Capture the cell that displays the provided text and extract its [X, Y] central coordinate. 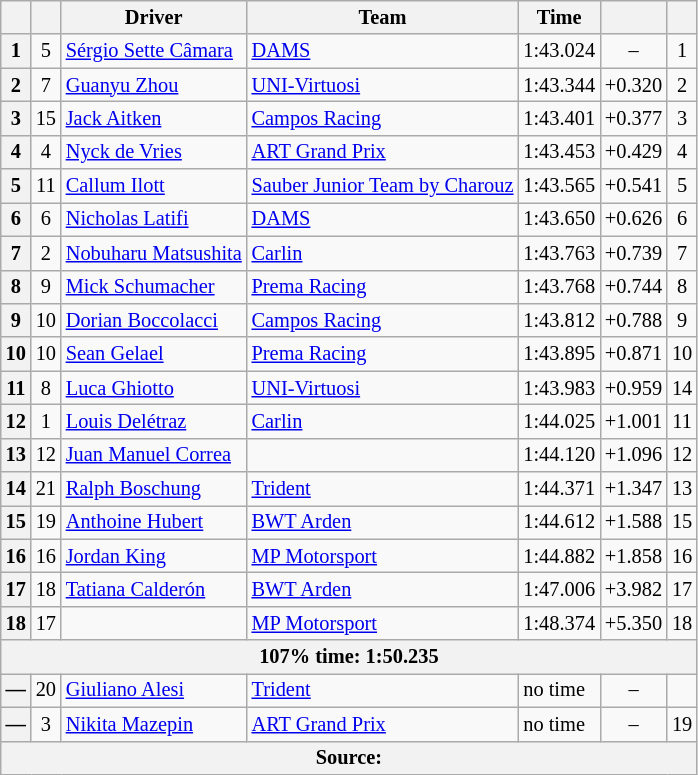
+0.541 [634, 186]
1:48.374 [559, 623]
21 [46, 489]
+1.858 [634, 556]
+0.744 [634, 287]
Nyck de Vries [154, 152]
Luca Ghiotto [154, 388]
1:43.650 [559, 219]
Ralph Boschung [154, 489]
1:44.371 [559, 489]
1:44.612 [559, 522]
Driver [154, 17]
+0.739 [634, 253]
+1.096 [634, 455]
Source: [349, 758]
1:43.768 [559, 287]
Dorian Boccolacci [154, 320]
1:43.763 [559, 253]
Giuliano Alesi [154, 690]
+0.626 [634, 219]
1:44.025 [559, 421]
Sauber Junior Team by Charouz [383, 186]
Nicholas Latifi [154, 219]
1:43.453 [559, 152]
1:44.882 [559, 556]
1:47.006 [559, 589]
+1.588 [634, 522]
Jack Aitken [154, 118]
Callum Ilott [154, 186]
1:43.024 [559, 51]
Sérgio Sette Câmara [154, 51]
Team [383, 17]
1:43.895 [559, 354]
+0.788 [634, 320]
Time [559, 17]
1:43.983 [559, 388]
1:43.812 [559, 320]
Anthoine Hubert [154, 522]
+1.001 [634, 421]
Jordan King [154, 556]
Tatiana Calderón [154, 589]
20 [46, 690]
1:43.401 [559, 118]
Louis Delétraz [154, 421]
+0.871 [634, 354]
+0.429 [634, 152]
1:44.120 [559, 455]
+1.347 [634, 489]
Sean Gelael [154, 354]
Nobuharu Matsushita [154, 253]
+0.377 [634, 118]
1:43.344 [559, 85]
107% time: 1:50.235 [349, 657]
Mick Schumacher [154, 287]
Juan Manuel Correa [154, 455]
Guanyu Zhou [154, 85]
Nikita Mazepin [154, 724]
+5.350 [634, 623]
+3.982 [634, 589]
1:43.565 [559, 186]
+0.959 [634, 388]
+0.320 [634, 85]
